From the cell containing the given text, extract its center point as [X, Y] coordinate. 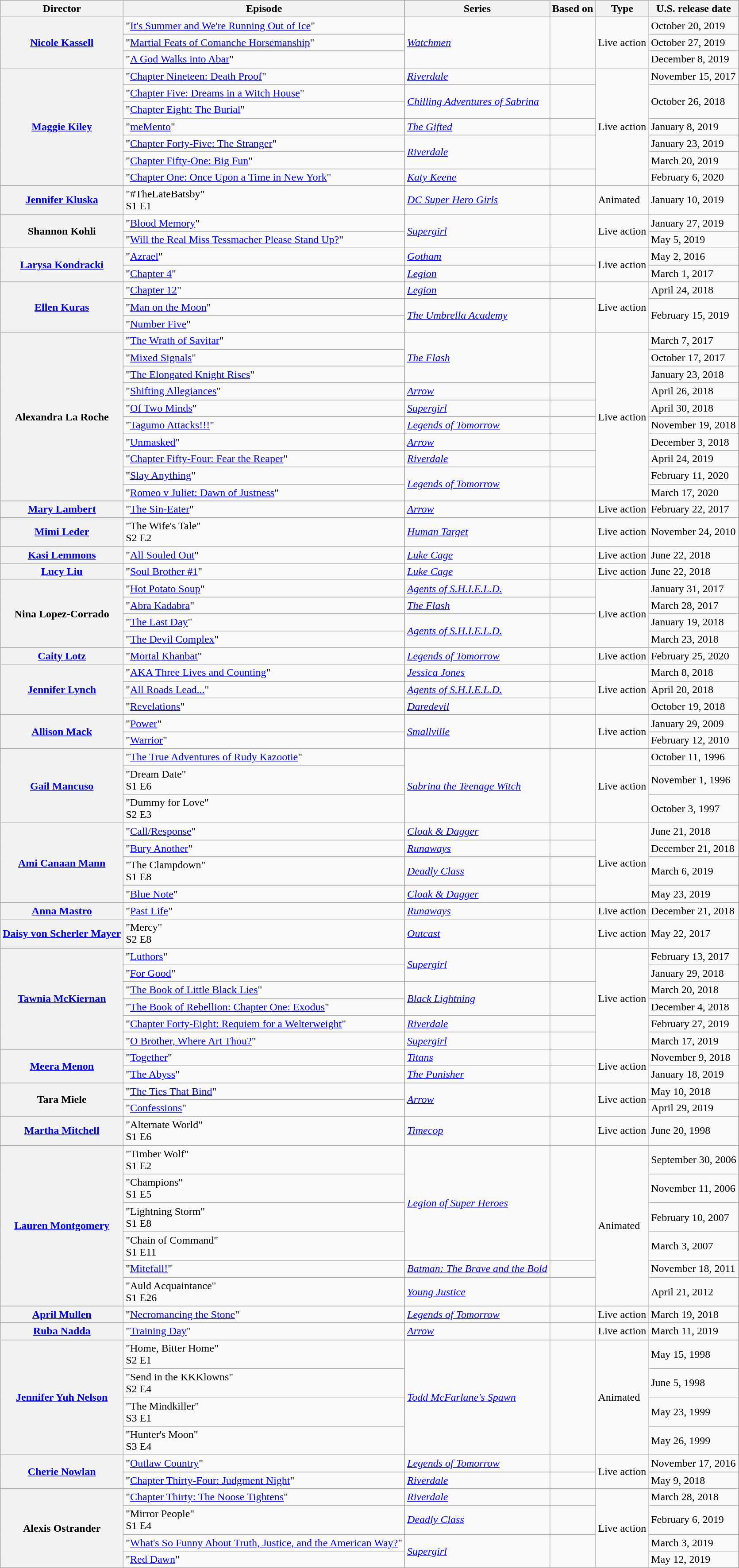
January 29, 2009 [694, 723]
"Call/Response" [264, 832]
"The Elongated Knight Rises" [264, 374]
May 15, 1998 [694, 1354]
"Outlaw Country" [264, 1463]
October 27, 2019 [694, 42]
May 23, 1999 [694, 1412]
November 17, 2016 [694, 1463]
"Mercy"S2 E8 [264, 934]
Martha Mitchell [62, 1131]
Series [477, 9]
Ellen Kuras [62, 307]
"Training Day" [264, 1331]
"Chapter 4" [264, 274]
"The Last Day" [264, 622]
May 26, 1999 [694, 1440]
"Luthors" [264, 956]
"Confessions" [264, 1108]
November 18, 2011 [694, 1269]
Batman: The Brave and the Bold [477, 1269]
November 11, 2006 [694, 1189]
October 11, 1996 [694, 757]
January 23, 2018 [694, 374]
"Chapter 12" [264, 290]
DC Super Hero Girls [477, 200]
"Warrior" [264, 740]
"Send in the KKKlowns"S2 E4 [264, 1383]
"Chapter Fifty-One: Big Fun" [264, 160]
"Mixed Signals" [264, 358]
"Tagumo Attacks!!!" [264, 425]
January 18, 2019 [694, 1074]
January 19, 2018 [694, 622]
"Past Life" [264, 911]
"Number Five" [264, 324]
"Champions"S1 E5 [264, 1189]
Daredevil [477, 706]
Maggie Kiley [62, 127]
March 20, 2019 [694, 160]
Jennifer Yuh Nelson [62, 1397]
"Alternate World"S1 E6 [264, 1131]
Based on [573, 9]
"Hunter's Moon"S3 E4 [264, 1440]
May 22, 2017 [694, 934]
Shannon Kohli [62, 231]
May 2, 2016 [694, 257]
Mimi Leder [62, 532]
Sabrina the Teenage Witch [477, 786]
"Mitefall!" [264, 1269]
October 3, 1997 [694, 809]
"Chapter Fifty-Four: Fear the Reaper" [264, 458]
March 7, 2017 [694, 341]
Nina Lopez-Corrado [62, 614]
"The Book of Rebellion: Chapter One: Exodus" [264, 1007]
January 31, 2017 [694, 589]
Episode [264, 9]
November 15, 2017 [694, 76]
March 23, 2018 [694, 639]
The Umbrella Academy [477, 316]
Meera Menon [62, 1066]
December 3, 2018 [694, 442]
January 23, 2019 [694, 143]
April 30, 2018 [694, 408]
Young Justice [477, 1291]
March 3, 2019 [694, 1543]
January 10, 2019 [694, 200]
"Will the Real Miss Tessmacher Please Stand Up?" [264, 240]
November 19, 2018 [694, 425]
Lucy Liu [62, 572]
March 1, 2017 [694, 274]
April 24, 2018 [694, 290]
Mary Lambert [62, 509]
January 27, 2019 [694, 223]
Alexis Ostrander [62, 1529]
"Azrael" [264, 257]
February 27, 2019 [694, 1024]
March 17, 2020 [694, 493]
April Mullen [62, 1314]
"What's So Funny About Truth, Justice, and the American Way?" [264, 1543]
February 6, 2020 [694, 177]
"meMento" [264, 127]
October 26, 2018 [694, 101]
May 5, 2019 [694, 240]
June 21, 2018 [694, 832]
"Chapter Eight: The Burial" [264, 110]
Human Target [477, 532]
"Man on the Moon" [264, 307]
February 13, 2017 [694, 956]
"The Book of Little Black Lies" [264, 990]
"Chapter Forty-Eight: Requiem for a Welterweight" [264, 1024]
December 4, 2018 [694, 1007]
"Shifting Allegiances" [264, 391]
Gail Mancuso [62, 786]
"AKA Three Lives and Counting" [264, 673]
"Martial Feats of Comanche Horsemanship" [264, 42]
March 8, 2018 [694, 673]
November 1, 1996 [694, 780]
March 6, 2019 [694, 871]
April 24, 2019 [694, 458]
February 15, 2019 [694, 316]
Outcast [477, 934]
February 6, 2019 [694, 1520]
"Dream Date"S1 E6 [264, 780]
November 9, 2018 [694, 1057]
March 28, 2018 [694, 1497]
May 10, 2018 [694, 1091]
Katy Keene [477, 177]
January 29, 2018 [694, 973]
March 19, 2018 [694, 1314]
"Mortal Khanbat" [264, 656]
April 21, 2012 [694, 1291]
Cherie Nowlan [62, 1472]
March 3, 2007 [694, 1246]
October 17, 2017 [694, 358]
Chilling Adventures of Sabrina [477, 101]
"The Abyss" [264, 1074]
Anna Mastro [62, 911]
"Dummy for Love"S2 E3 [264, 809]
Smallville [477, 732]
"Chapter Nineteen: Death Proof" [264, 76]
Titans [477, 1057]
"Abra Kadabra" [264, 605]
"The Wife's Tale"S2 E2 [264, 532]
"The Ties That Bind" [264, 1091]
"Chapter Thirty: The Noose Tightens" [264, 1497]
April 26, 2018 [694, 391]
"Slay Anything" [264, 475]
Tara Miele [62, 1099]
Jessica Jones [477, 673]
"#TheLateBatsby"S1 E1 [264, 200]
"The Wrath of Savitar" [264, 341]
"Necromancing the Stone" [264, 1314]
March 20, 2018 [694, 990]
"Together" [264, 1057]
Legion of Super Heroes [477, 1203]
"The True Adventures of Rudy Kazootie" [264, 757]
"Auld Acquaintance"S1 E26 [264, 1291]
"Soul Brother #1" [264, 572]
Alexandra La Roche [62, 417]
Jennifer Kluska [62, 200]
Timecop [477, 1131]
Black Lightning [477, 998]
"Power" [264, 723]
March 17, 2019 [694, 1040]
"Mirror People"S1 E4 [264, 1520]
"For Good" [264, 973]
February 12, 2010 [694, 740]
October 20, 2019 [694, 26]
"Home, Bitter Home"S2 E1 [264, 1354]
Type [622, 9]
June 20, 1998 [694, 1131]
Ami Canaan Mann [62, 863]
Director [62, 9]
November 24, 2010 [694, 532]
February 10, 2007 [694, 1217]
U.S. release date [694, 9]
June 5, 1998 [694, 1383]
"A God Walks into Abar" [264, 59]
"Lightning Storm"S1 E8 [264, 1217]
September 30, 2006 [694, 1160]
February 22, 2017 [694, 509]
"Of Two Minds" [264, 408]
Tawnia McKiernan [62, 998]
"Romeo v Juliet: Dawn of Justness" [264, 493]
April 29, 2019 [694, 1108]
"Bury Another" [264, 848]
"Blue Note" [264, 894]
"Chapter Thirty-Four: Judgment Night" [264, 1480]
March 28, 2017 [694, 605]
"The Mindkiller"S3 E1 [264, 1412]
The Gifted [477, 127]
"The Clampdown"S1 E8 [264, 871]
May 9, 2018 [694, 1480]
February 11, 2020 [694, 475]
Todd McFarlane's Spawn [477, 1397]
December 8, 2019 [694, 59]
"All Souled Out" [264, 555]
October 19, 2018 [694, 706]
Ruba Nadda [62, 1331]
"Chapter Five: Dreams in a Witch House" [264, 93]
February 25, 2020 [694, 656]
May 12, 2019 [694, 1560]
April 20, 2018 [694, 690]
Larysa Kondracki [62, 265]
Jennifer Lynch [62, 690]
Gotham [477, 257]
"Chain of Command"S1 E11 [264, 1246]
Lauren Montgomery [62, 1226]
Allison Mack [62, 732]
"All Roads Lead..." [264, 690]
"The Devil Complex" [264, 639]
Nicole Kassell [62, 42]
"Chapter Forty-Five: The Stranger" [264, 143]
Caity Lotz [62, 656]
"Blood Memory" [264, 223]
January 8, 2019 [694, 127]
"Revelations" [264, 706]
"Hot Potato Soup" [264, 589]
Daisy von Scherler Mayer [62, 934]
Kasi Lemmons [62, 555]
"Unmasked" [264, 442]
May 23, 2019 [694, 894]
March 11, 2019 [694, 1331]
"It's Summer and We're Running Out of Ice" [264, 26]
"Chapter One: Once Upon a Time in New York" [264, 177]
"O Brother, Where Art Thou?" [264, 1040]
"Timber Wolf"S1 E2 [264, 1160]
"Red Dawn" [264, 1560]
"The Sin-Eater" [264, 509]
The Punisher [477, 1074]
Watchmen [477, 42]
